Extract the [X, Y] coordinate from the center of the cell holding the provided text.  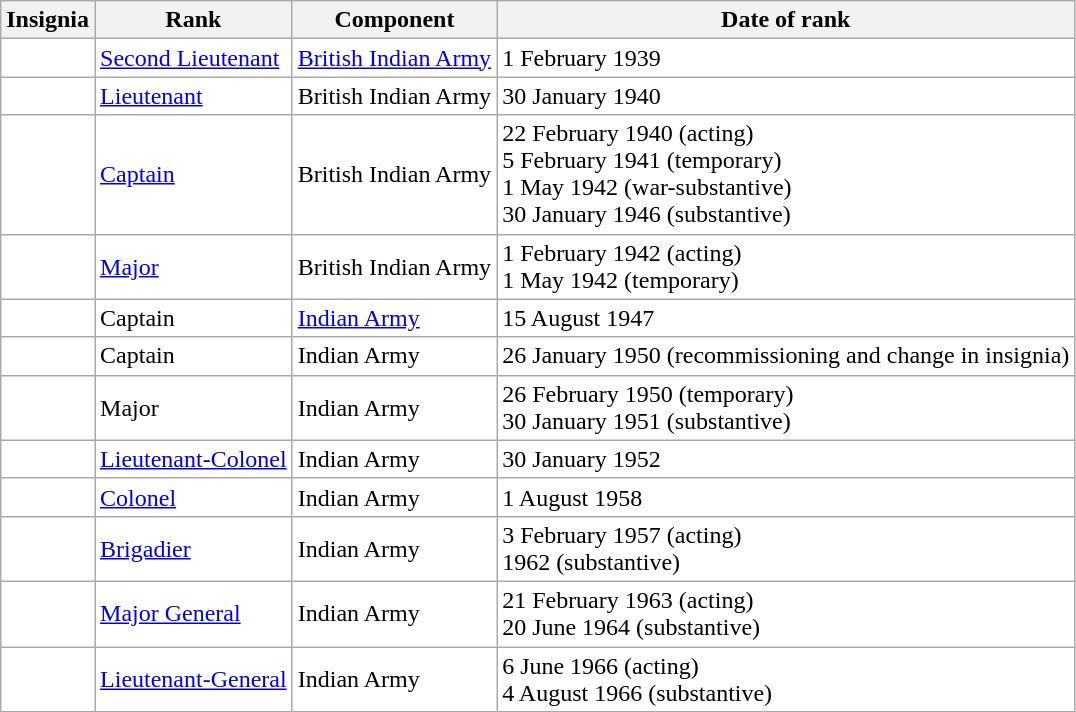
Colonel [194, 497]
15 August 1947 [786, 318]
Lieutenant-Colonel [194, 459]
30 January 1940 [786, 96]
Lieutenant-General [194, 678]
30 January 1952 [786, 459]
Date of rank [786, 20]
Major General [194, 614]
1 August 1958 [786, 497]
26 January 1950 (recommissioning and change in insignia) [786, 356]
3 February 1957 (acting)1962 (substantive) [786, 548]
Component [394, 20]
Second Lieutenant [194, 58]
Rank [194, 20]
1 February 1939 [786, 58]
6 June 1966 (acting)4 August 1966 (substantive) [786, 678]
26 February 1950 (temporary)30 January 1951 (substantive) [786, 408]
Insignia [48, 20]
Lieutenant [194, 96]
21 February 1963 (acting)20 June 1964 (substantive) [786, 614]
1 February 1942 (acting)1 May 1942 (temporary) [786, 266]
Brigadier [194, 548]
22 February 1940 (acting)5 February 1941 (temporary)1 May 1942 (war-substantive)30 January 1946 (substantive) [786, 174]
